Provide the (X, Y) coordinate of the cell's center where the given text is located.  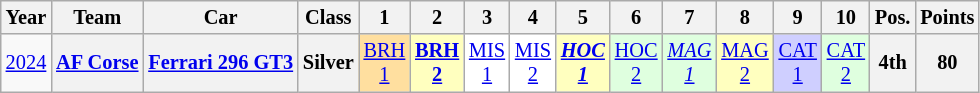
3 (487, 17)
Year (26, 17)
Ferrari 296 GT3 (220, 63)
MAG1 (689, 63)
MAG2 (744, 63)
BRH2 (437, 63)
AF Corse (97, 63)
10 (846, 17)
Team (97, 17)
Silver (328, 63)
9 (798, 17)
5 (583, 17)
4th (892, 63)
4 (533, 17)
MIS1 (487, 63)
1 (385, 17)
2024 (26, 63)
MIS2 (533, 63)
8 (744, 17)
80 (947, 63)
6 (636, 17)
Points (947, 17)
CAT2 (846, 63)
Class (328, 17)
2 (437, 17)
HOC1 (583, 63)
BRH1 (385, 63)
HOC2 (636, 63)
7 (689, 17)
Pos. (892, 17)
CAT1 (798, 63)
Car (220, 17)
